Pinpoint the cell where the given text exists, returning its (X, Y) midpoint coordinate. 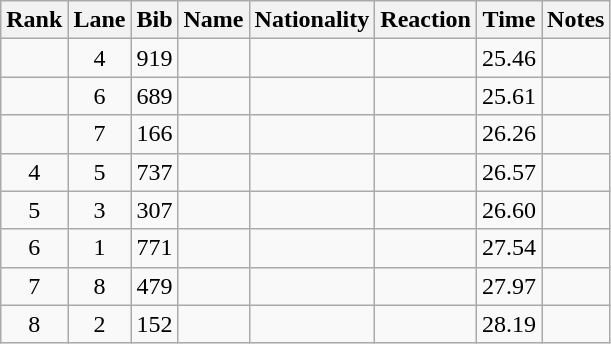
Bib (154, 20)
152 (154, 324)
Rank (34, 20)
26.57 (510, 172)
25.61 (510, 96)
27.54 (510, 248)
Lane (100, 20)
1 (100, 248)
771 (154, 248)
689 (154, 96)
Nationality (312, 20)
Time (510, 20)
27.97 (510, 286)
3 (100, 210)
166 (154, 134)
737 (154, 172)
28.19 (510, 324)
Reaction (426, 20)
479 (154, 286)
Notes (576, 20)
919 (154, 58)
Name (214, 20)
307 (154, 210)
26.60 (510, 210)
2 (100, 324)
25.46 (510, 58)
26.26 (510, 134)
